Search for the cell housing the specified text and yield its (X, Y) center coordinate. 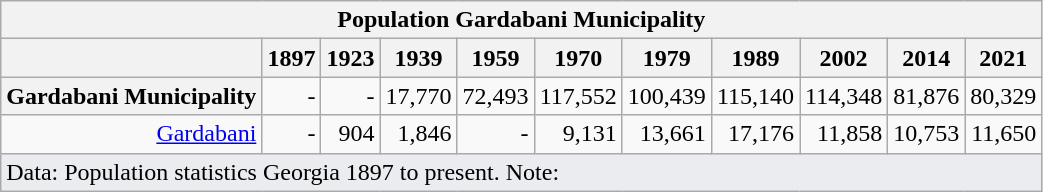
1,846 (418, 134)
81,876 (926, 96)
17,176 (755, 134)
100,439 (666, 96)
13,661 (666, 134)
117,552 (578, 96)
114,348 (844, 96)
Population Gardabani Municipality (522, 20)
2021 (1004, 58)
10,753 (926, 134)
2002 (844, 58)
Gardabani Municipality (132, 96)
80,329 (1004, 96)
904 (350, 134)
115,140 (755, 96)
17,770 (418, 96)
1989 (755, 58)
2014 (926, 58)
11,650 (1004, 134)
Data: Population statistics Georgia 1897 to present. Note: (522, 172)
1970 (578, 58)
Gardabani (132, 134)
1979 (666, 58)
1923 (350, 58)
9,131 (578, 134)
1939 (418, 58)
11,858 (844, 134)
1959 (496, 58)
72,493 (496, 96)
1897 (292, 58)
